Provide the (X, Y) coordinate of the cell's center where the given text is located.  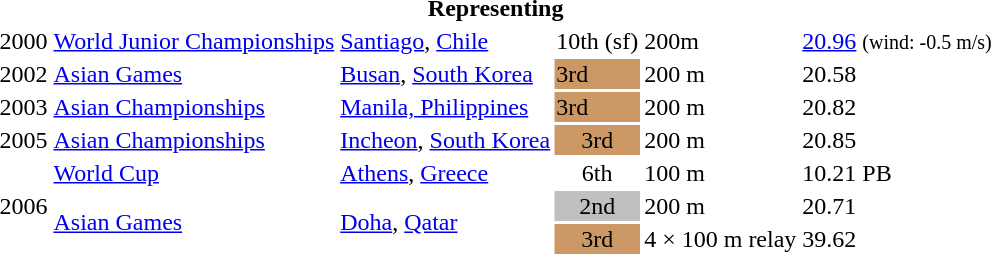
10th (sf) (598, 41)
200m (720, 41)
World Junior Championships (194, 41)
2nd (598, 206)
Athens, Greece (446, 173)
Santiago, Chile (446, 41)
6th (598, 173)
Manila, Philippines (446, 107)
100 m (720, 173)
4 × 100 m relay (720, 239)
Doha, Qatar (446, 222)
Busan, South Korea (446, 74)
Incheon, South Korea (446, 140)
World Cup (194, 173)
